Find where the given text appears and provide that cell's center as (x, y) coordinate. 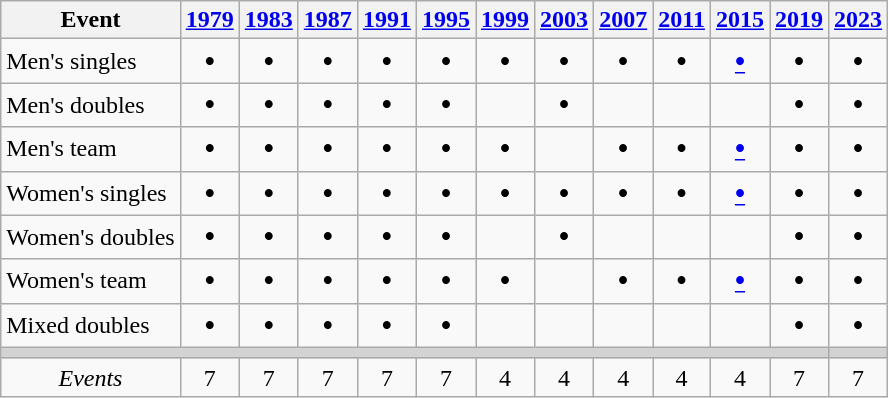
Events (90, 377)
Mixed doubles (90, 325)
1991 (386, 20)
2007 (624, 20)
1995 (446, 20)
Women's team (90, 281)
2011 (682, 20)
Women's doubles (90, 237)
1987 (328, 20)
2023 (858, 20)
1979 (210, 20)
1983 (268, 20)
Women's singles (90, 193)
Men's doubles (90, 105)
2015 (740, 20)
2003 (564, 20)
1999 (506, 20)
Event (90, 20)
2019 (800, 20)
Men's team (90, 149)
Men's singles (90, 61)
